Find where the given text appears and provide that cell's center as [x, y] coordinate. 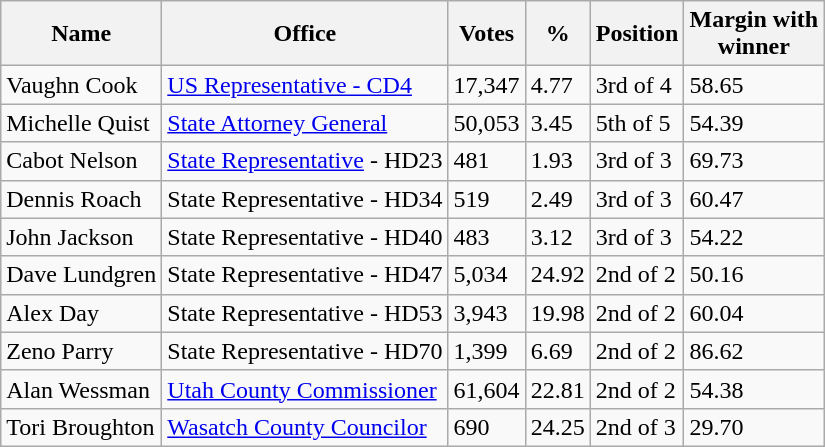
24.92 [558, 275]
22.81 [558, 389]
24.25 [558, 427]
Alan Wessman [82, 389]
John Jackson [82, 237]
State Representative - HD40 [305, 237]
Wasatch County Councilor [305, 427]
86.62 [754, 351]
State Attorney General [305, 123]
481 [486, 161]
54.22 [754, 237]
State Representative - HD23 [305, 161]
State Representative - HD53 [305, 313]
19.98 [558, 313]
Position [637, 34]
1.93 [558, 161]
Vaughn Cook [82, 85]
State Representative - HD34 [305, 199]
6.69 [558, 351]
State Representative - HD47 [305, 275]
Michelle Quist [82, 123]
Votes [486, 34]
Dave Lundgren [82, 275]
3,943 [486, 313]
69.73 [754, 161]
3rd of 4 [637, 85]
54.38 [754, 389]
58.65 [754, 85]
3.45 [558, 123]
50,053 [486, 123]
Margin withwinner [754, 34]
US Representative - CD4 [305, 85]
17,347 [486, 85]
State Representative - HD70 [305, 351]
Zeno Parry [82, 351]
Utah County Commissioner [305, 389]
29.70 [754, 427]
483 [486, 237]
690 [486, 427]
4.77 [558, 85]
54.39 [754, 123]
5th of 5 [637, 123]
Office [305, 34]
50.16 [754, 275]
60.47 [754, 199]
Alex Day [82, 313]
1,399 [486, 351]
3.12 [558, 237]
2nd of 3 [637, 427]
Tori Broughton [82, 427]
Dennis Roach [82, 199]
61,604 [486, 389]
519 [486, 199]
Name [82, 34]
% [558, 34]
2.49 [558, 199]
5,034 [486, 275]
Cabot Nelson [82, 161]
60.04 [754, 313]
